Capture the cell that displays the provided text and extract its [x, y] central coordinate. 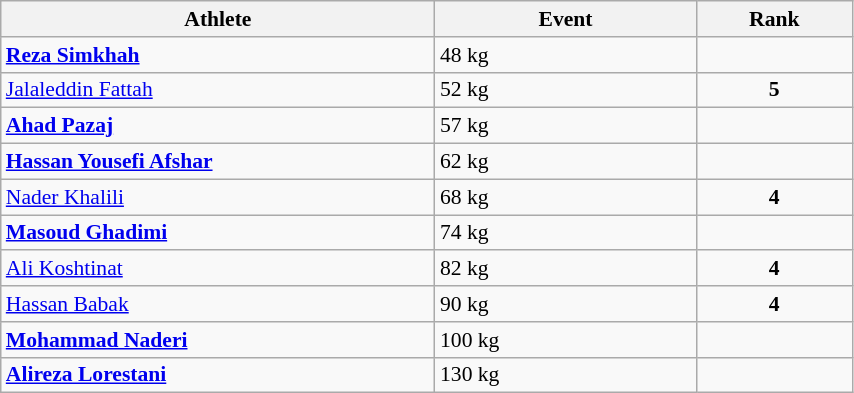
68 kg [566, 197]
Hassan Babak [218, 304]
5 [774, 90]
Jalaleddin Fattah [218, 90]
Athlete [218, 19]
Ahad Pazaj [218, 126]
Alireza Lorestani [218, 375]
90 kg [566, 304]
Rank [774, 19]
48 kg [566, 55]
130 kg [566, 375]
Masoud Ghadimi [218, 233]
52 kg [566, 90]
74 kg [566, 233]
Hassan Yousefi Afshar [218, 162]
Nader Khalili [218, 197]
100 kg [566, 340]
82 kg [566, 269]
57 kg [566, 126]
62 kg [566, 162]
Mohammad Naderi [218, 340]
Reza Simkhah [218, 55]
Event [566, 19]
Ali Koshtinat [218, 269]
